Scan for the cell matching the given text and deliver its [X, Y] coordinate at center. 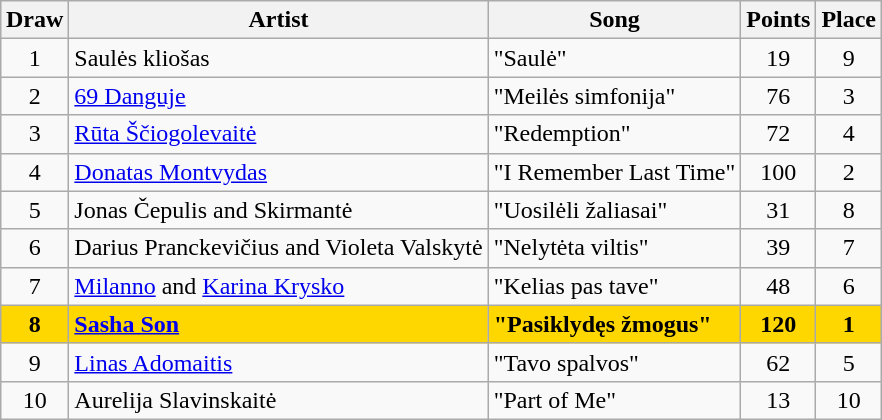
62 [778, 362]
Aurelija Slavinskaitė [278, 400]
"Kelias pas tave" [614, 286]
"Meilės simfonija" [614, 96]
19 [778, 58]
Artist [278, 20]
Rūta Ščiogolevaitė [278, 134]
"I Remember Last Time" [614, 172]
Draw [34, 20]
13 [778, 400]
Sasha Son [278, 324]
Jonas Čepulis and Skirmantė [278, 210]
"Tavo spalvos" [614, 362]
76 [778, 96]
120 [778, 324]
Song [614, 20]
"Nelytėta viltis" [614, 248]
"Saulė" [614, 58]
39 [778, 248]
72 [778, 134]
Points [778, 20]
69 Danguje [278, 96]
Donatas Montvydas [278, 172]
"Part of Me" [614, 400]
"Pasiklydęs žmogus" [614, 324]
Place [849, 20]
Linas Adomaitis [278, 362]
Darius Pranckevičius and Violeta Valskytė [278, 248]
48 [778, 286]
"Uosilėli žaliasai" [614, 210]
"Redemption" [614, 134]
100 [778, 172]
Milanno and Karina Krysko [278, 286]
Saulės kliošas [278, 58]
31 [778, 210]
